Extract the (X, Y) coordinate from the center of the cell holding the provided text.  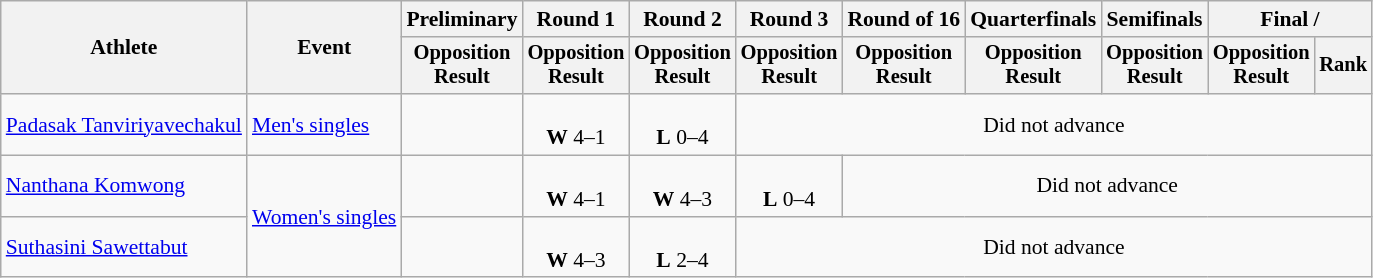
Final / (1290, 19)
Event (324, 48)
Semifinals (1154, 19)
Suthasini Sawettabut (124, 248)
Round 3 (790, 19)
Quarterfinals (1033, 19)
Men's singles (324, 124)
L 2–4 (682, 248)
Rank (1343, 66)
Round 1 (576, 19)
Nanthana Komwong (124, 186)
Women's singles (324, 217)
Preliminary (462, 19)
Padasak Tanviriyavechakul (124, 124)
Athlete (124, 48)
Round 2 (682, 19)
Round of 16 (904, 19)
